Scan for the cell matching the given text and deliver its (X, Y) coordinate at center. 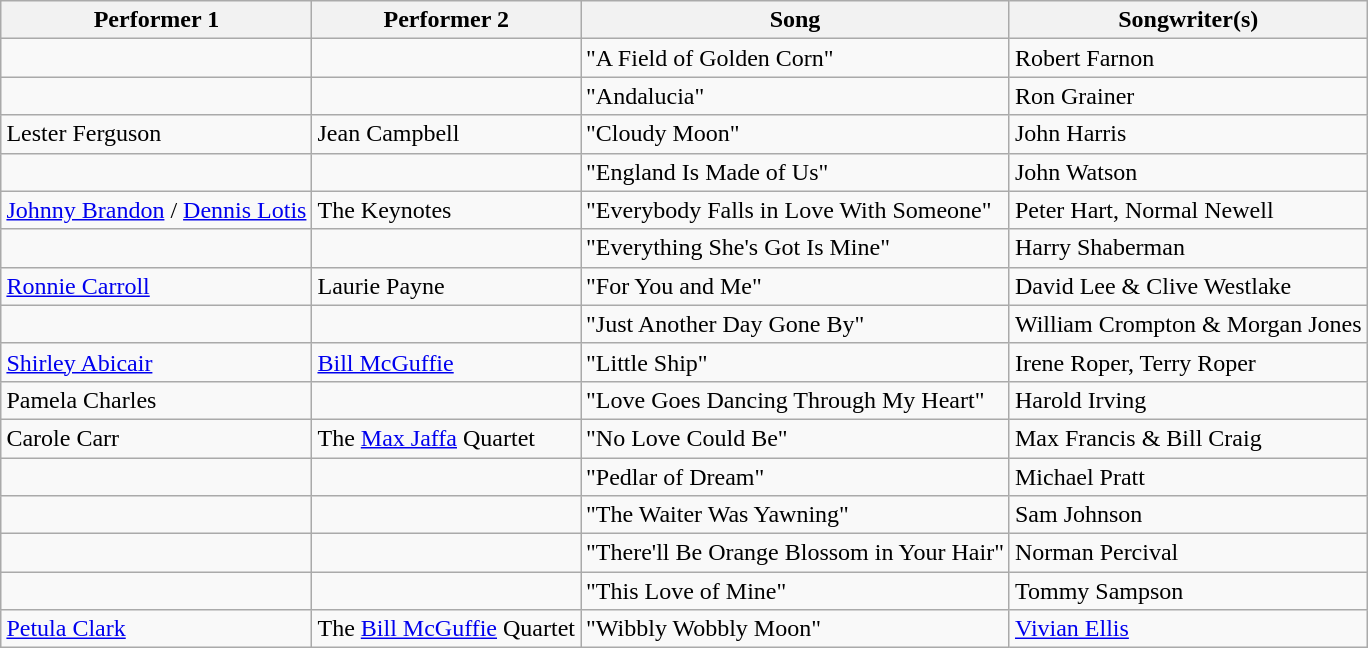
"The Waiter Was Yawning" (796, 515)
Harold Irving (1188, 400)
Petula Clark (156, 629)
Peter Hart, Normal Newell (1188, 210)
Pamela Charles (156, 400)
Bill McGuffie (446, 362)
Robert Farnon (1188, 58)
"This Love of Mine" (796, 591)
"Cloudy Moon" (796, 134)
Norman Percival (1188, 553)
"Love Goes Dancing Through My Heart" (796, 400)
Lester Ferguson (156, 134)
"No Love Could Be" (796, 438)
Harry Shaberman (1188, 248)
"A Field of Golden Corn" (796, 58)
Jean Campbell (446, 134)
The Keynotes (446, 210)
Michael Pratt (1188, 477)
Sam Johnson (1188, 515)
Performer 1 (156, 20)
"Everybody Falls in Love With Someone" (796, 210)
Ronnie Carroll (156, 286)
Songwriter(s) (1188, 20)
"Everything She's Got Is Mine" (796, 248)
Vivian Ellis (1188, 629)
"Pedlar of Dream" (796, 477)
"Little Ship" (796, 362)
John Watson (1188, 172)
"Just Another Day Gone By" (796, 324)
"For You and Me" (796, 286)
William Crompton & Morgan Jones (1188, 324)
David Lee & Clive Westlake (1188, 286)
Max Francis & Bill Craig (1188, 438)
John Harris (1188, 134)
Tommy Sampson (1188, 591)
Song (796, 20)
Laurie Payne (446, 286)
"There'll Be Orange Blossom in Your Hair" (796, 553)
Performer 2 (446, 20)
The Max Jaffa Quartet (446, 438)
Carole Carr (156, 438)
Irene Roper, Terry Roper (1188, 362)
Johnny Brandon / Dennis Lotis (156, 210)
"England Is Made of Us" (796, 172)
Ron Grainer (1188, 96)
The Bill McGuffie Quartet (446, 629)
Shirley Abicair (156, 362)
"Wibbly Wobbly Moon" (796, 629)
"Andalucia" (796, 96)
